Capture the cell that displays the provided text and extract its (X, Y) central coordinate. 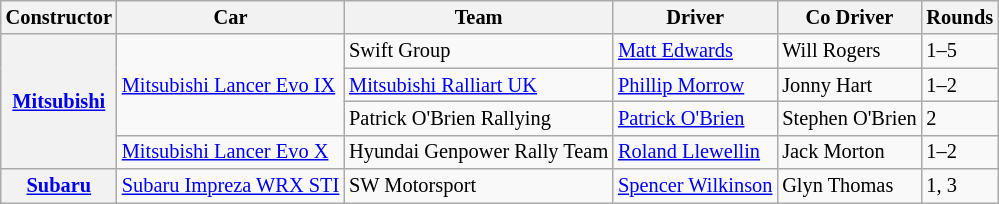
Patrick O'Brien (695, 118)
Driver (695, 17)
Stephen O'Brien (849, 118)
1, 3 (960, 186)
Hyundai Genpower Rally Team (478, 152)
Roland Llewellin (695, 152)
Swift Group (478, 51)
Jack Morton (849, 152)
SW Motorsport (478, 186)
1–5 (960, 51)
Team (478, 17)
Will Rogers (849, 51)
Rounds (960, 17)
Car (230, 17)
Patrick O'Brien Rallying (478, 118)
Matt Edwards (695, 51)
Glyn Thomas (849, 186)
Mitsubishi Lancer Evo IX (230, 84)
Jonny Hart (849, 85)
Constructor (59, 17)
Phillip Morrow (695, 85)
Mitsubishi Lancer Evo X (230, 152)
Subaru (59, 186)
Subaru Impreza WRX STI (230, 186)
Spencer Wilkinson (695, 186)
2 (960, 118)
Co Driver (849, 17)
Mitsubishi Ralliart UK (478, 85)
Mitsubishi (59, 102)
